Scan for the cell matching the given text and deliver its [x, y] coordinate at center. 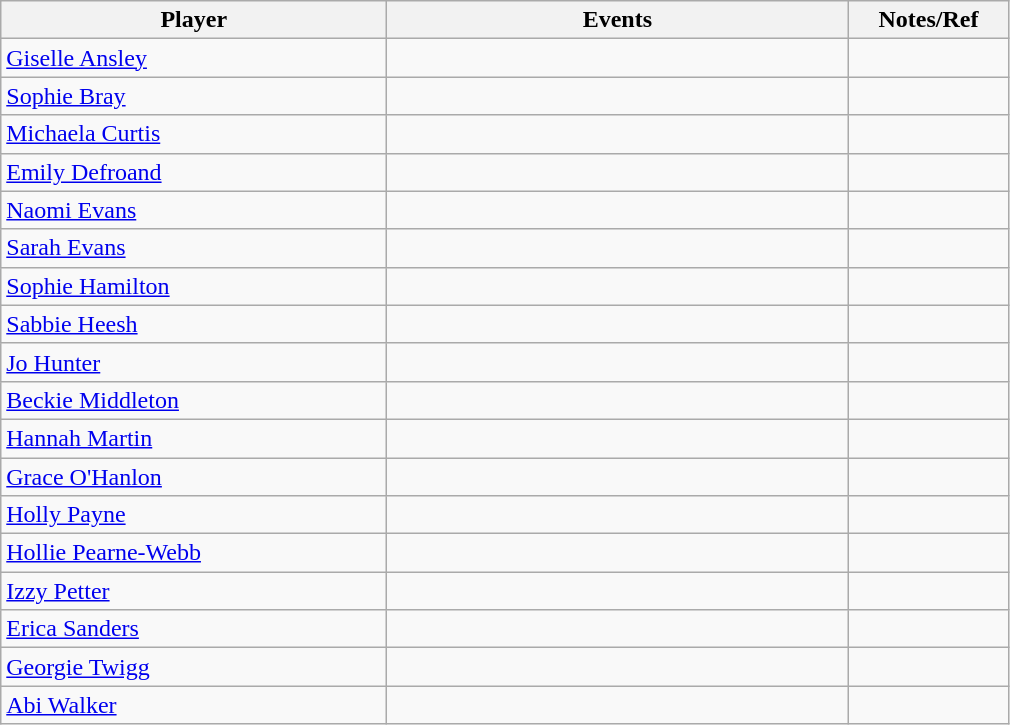
Georgie Twigg [194, 667]
Jo Hunter [194, 362]
Hannah Martin [194, 438]
Beckie Middleton [194, 400]
Notes/Ref [928, 20]
Sarah Evans [194, 248]
Holly Payne [194, 515]
Player [194, 20]
Izzy Petter [194, 591]
Grace O'Hanlon [194, 477]
Events [618, 20]
Abi Walker [194, 705]
Naomi Evans [194, 210]
Michaela Curtis [194, 134]
Sabbie Heesh [194, 324]
Emily Defroand [194, 172]
Erica Sanders [194, 629]
Giselle Ansley [194, 58]
Sophie Hamilton [194, 286]
Sophie Bray [194, 96]
Hollie Pearne-Webb [194, 553]
